Extract the (x, y) coordinate from the center of the cell holding the provided text.  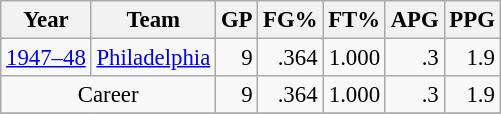
GP (237, 20)
Team (153, 20)
FT% (354, 20)
APG (414, 20)
Year (46, 20)
Philadelphia (153, 58)
Career (108, 95)
FG% (290, 20)
1947–48 (46, 58)
PPG (472, 20)
